Provide the [x, y] coordinate of the cell's center where the given text is located.  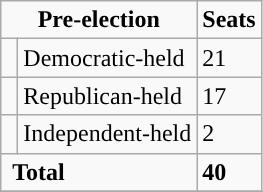
21 [229, 58]
2 [229, 134]
Seats [229, 20]
Democratic-held [108, 58]
40 [229, 172]
17 [229, 96]
Pre-election [99, 20]
Total [99, 172]
Republican-held [108, 96]
Independent-held [108, 134]
